Provide the [x, y] coordinate of the cell's center where the given text is located.  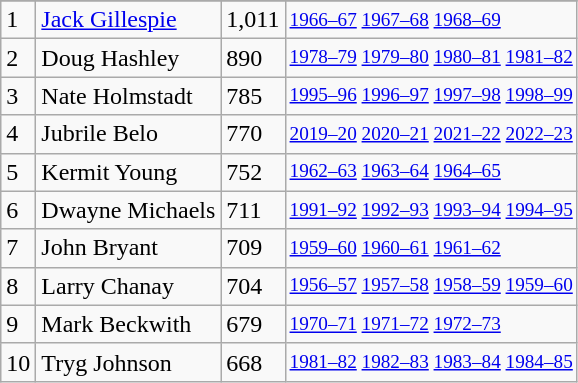
10 [18, 362]
9 [18, 324]
7 [18, 248]
668 [253, 362]
2 [18, 58]
1 [18, 20]
John Bryant [128, 248]
704 [253, 286]
1962–63 1963–64 1964–65 [431, 172]
1970–71 1971–72 1972–73 [431, 324]
Jack Gillespie [128, 20]
1978–79 1979–80 1980–81 1981–82 [431, 58]
709 [253, 248]
Jubrile Belo [128, 134]
890 [253, 58]
3 [18, 96]
Kermit Young [128, 172]
Dwayne Michaels [128, 210]
1956–57 1957–58 1958–59 1959–60 [431, 286]
1995–96 1996–97 1997–98 1998–99 [431, 96]
Larry Chanay [128, 286]
770 [253, 134]
5 [18, 172]
1,011 [253, 20]
752 [253, 172]
1981–82 1982–83 1983–84 1984–85 [431, 362]
785 [253, 96]
4 [18, 134]
Tryg Johnson [128, 362]
Doug Hashley [128, 58]
711 [253, 210]
8 [18, 286]
2019–20 2020–21 2021–22 2022–23 [431, 134]
6 [18, 210]
1991–92 1992–93 1993–94 1994–95 [431, 210]
Nate Holmstadt [128, 96]
1959–60 1960–61 1961–62 [431, 248]
1966–67 1967–68 1968–69 [431, 20]
Mark Beckwith [128, 324]
679 [253, 324]
